Detect which cell encompasses the target text, then output its (X, Y) center coordinate. 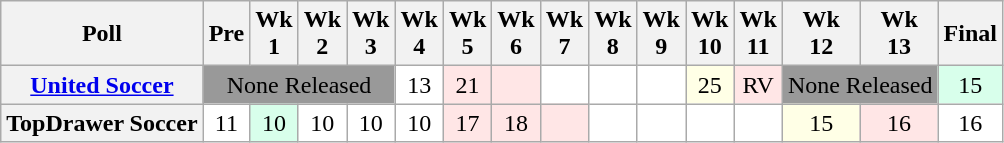
Wk3 (371, 34)
25 (710, 85)
Wk11 (758, 34)
RV (758, 85)
Wk2 (322, 34)
21 (467, 85)
Final (970, 34)
13 (419, 85)
Wk13 (899, 34)
United Soccer (102, 85)
Pre (226, 34)
Wk7 (564, 34)
Wk8 (613, 34)
Poll (102, 34)
Wk4 (419, 34)
Wk1 (274, 34)
Wk9 (661, 34)
Wk6 (516, 34)
Wk5 (467, 34)
17 (467, 123)
18 (516, 123)
Wk12 (821, 34)
11 (226, 123)
Wk10 (710, 34)
TopDrawer Soccer (102, 123)
